Detect which cell encompasses the target text, then output its [X, Y] center coordinate. 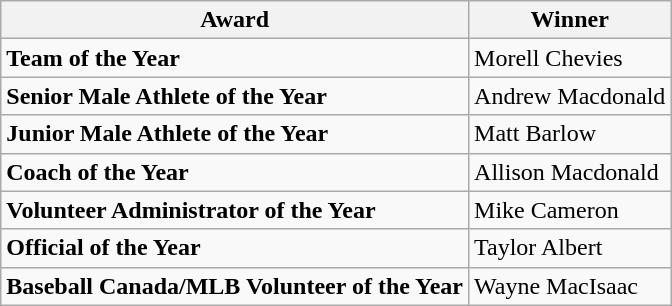
Taylor Albert [570, 248]
Mike Cameron [570, 210]
Baseball Canada/MLB Volunteer of the Year [235, 286]
Award [235, 20]
Team of the Year [235, 58]
Coach of the Year [235, 172]
Allison Macdonald [570, 172]
Senior Male Athlete of the Year [235, 96]
Andrew Macdonald [570, 96]
Volunteer Administrator of the Year [235, 210]
Matt Barlow [570, 134]
Wayne MacIsaac [570, 286]
Junior Male Athlete of the Year [235, 134]
Official of the Year [235, 248]
Winner [570, 20]
Morell Chevies [570, 58]
